Locate the cell with the specified text and output its (x, y) center coordinate. 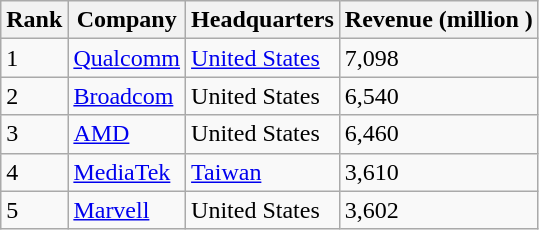
6,460 (438, 134)
Qualcomm (127, 58)
7,098 (438, 58)
4 (34, 172)
Revenue (million ) (438, 20)
Headquarters (263, 20)
2 (34, 96)
Taiwan (263, 172)
5 (34, 210)
3,610 (438, 172)
Company (127, 20)
Rank (34, 20)
3,602 (438, 210)
Marvell (127, 210)
AMD (127, 134)
6,540 (438, 96)
1 (34, 58)
Broadcom (127, 96)
3 (34, 134)
MediaTek (127, 172)
